Identify which cell holds the provided text, then report its [x, y] central coordinate. 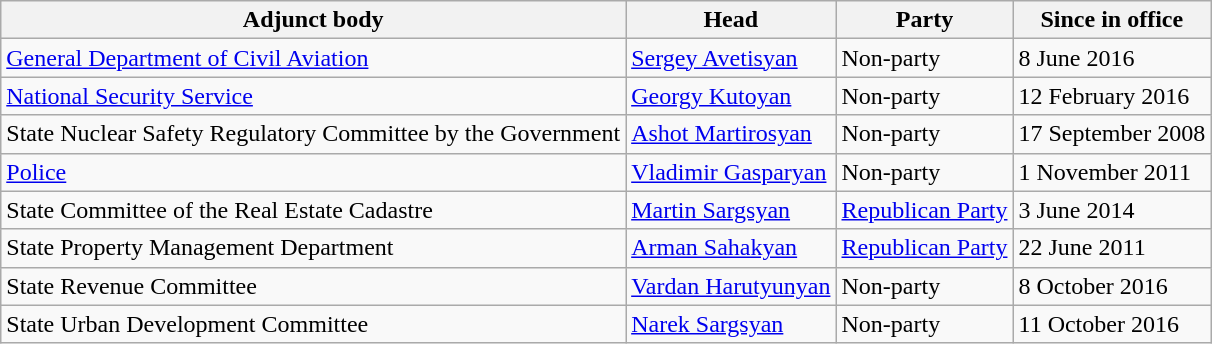
State Nuclear Safety Regulatory Committee by the Government [314, 134]
Vladimir Gasparyan [731, 172]
Police [314, 172]
National Security Service [314, 96]
11 October 2016 [1112, 324]
8 October 2016 [1112, 286]
Party [924, 20]
12 February 2016 [1112, 96]
Martin Sargsyan [731, 210]
Since in office [1112, 20]
17 September 2008 [1112, 134]
Sergey Avetisyan [731, 58]
3 June 2014 [1112, 210]
Arman Sahakyan [731, 248]
Narek Sargsyan [731, 324]
State Revenue Committee [314, 286]
1 November 2011 [1112, 172]
Georgy Kutoyan [731, 96]
Head [731, 20]
Adjunct body [314, 20]
State Property Management Department [314, 248]
Vardan Harutyunyan [731, 286]
8 June 2016 [1112, 58]
State Committee of the Real Estate Cadastre [314, 210]
22 June 2011 [1112, 248]
Ashot Martirosyan [731, 134]
State Urban Development Committee [314, 324]
General Department of Civil Aviation [314, 58]
